Locate the cell with the specified text and output its (X, Y) center coordinate. 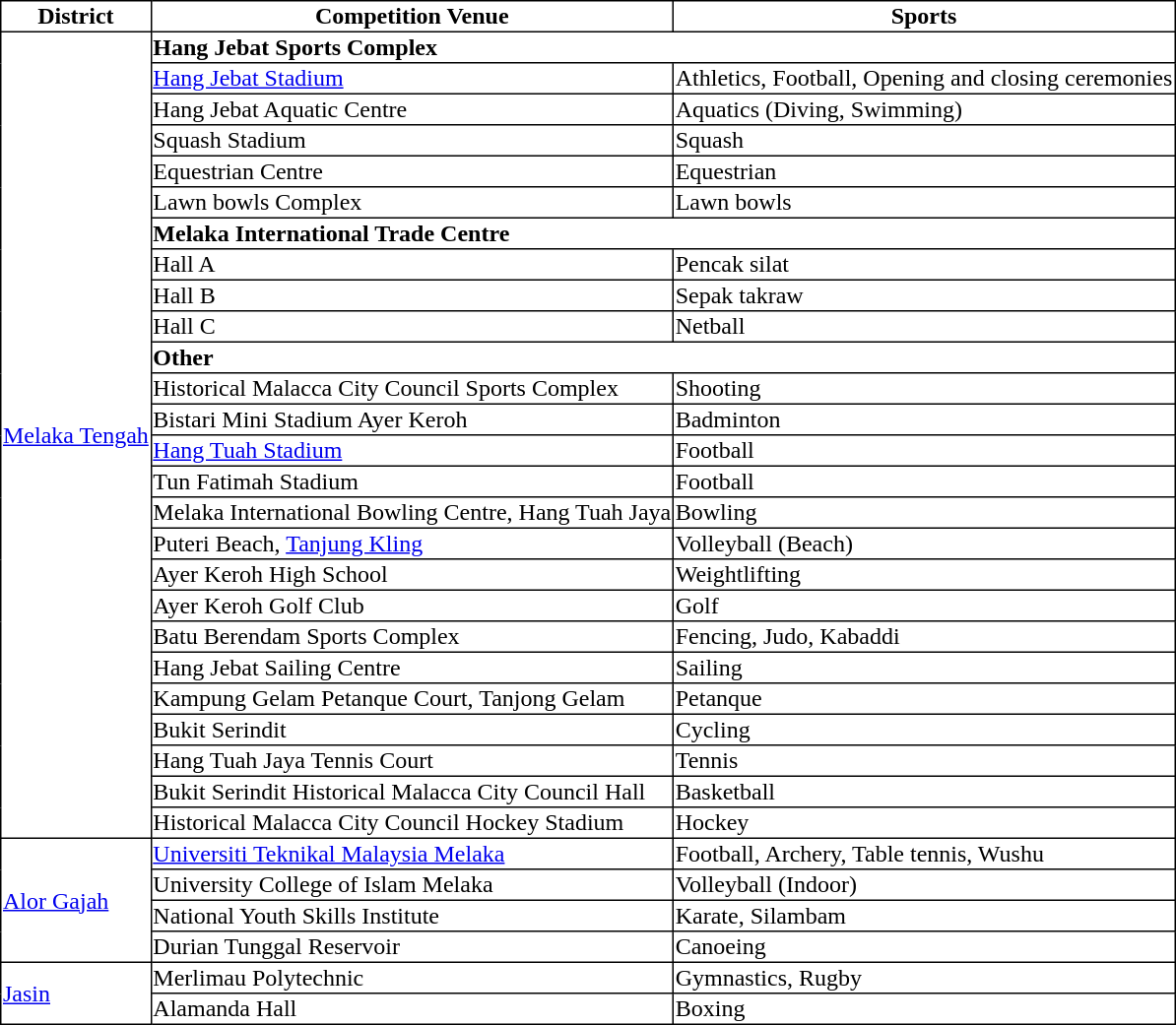
Sailing (924, 668)
University College of Islam Melaka (412, 885)
Football, Archery, Table tennis, Wushu (924, 854)
Squash Stadium (412, 141)
Basketball (924, 792)
Melaka Tengah (76, 435)
Badminton (924, 419)
Alor Gajah (76, 900)
Hang Jebat Stadium (412, 79)
Fencing, Judo, Kabaddi (924, 637)
Batu Berendam Sports Complex (412, 637)
Hang Tuah Jaya Tennis Court (412, 761)
Hang Jebat Sports Complex (662, 47)
Athletics, Football, Opening and closing ceremonies (924, 79)
Universiti Teknikal Malaysia Melaka (412, 854)
Equestrian Centre (412, 171)
Hang Tuah Stadium (412, 451)
Pencak silat (924, 265)
Bukit Serindit Historical Malacca City Council Hall (412, 792)
Boxing (924, 1009)
Hang Jebat Aquatic Centre (412, 109)
Bowling (924, 513)
Cycling (924, 730)
Other (662, 357)
Hockey (924, 823)
Melaka International Trade Centre (662, 233)
Historical Malacca City Council Hockey Stadium (412, 823)
Squash (924, 141)
Merlimau Polytechnic (412, 978)
Equestrian (924, 171)
Ayer Keroh Golf Club (412, 606)
Tennis (924, 761)
Hall C (412, 327)
Bistari Mini Stadium Ayer Keroh (412, 419)
Sepak takraw (924, 295)
Historical Malacca City Council Sports Complex (412, 389)
Aquatics (Diving, Swimming) (924, 109)
Bukit Serindit (412, 730)
Golf (924, 606)
Tun Fatimah Stadium (412, 481)
National Youth Skills Institute (412, 916)
Shooting (924, 389)
Hall B (412, 295)
Canoeing (924, 947)
Gymnastics, Rugby (924, 978)
Lawn bowls (924, 203)
Competition Venue (412, 17)
Netball (924, 327)
Sports (924, 17)
District (76, 17)
Volleyball (Beach) (924, 544)
Jasin (76, 993)
Hall A (412, 265)
Melaka International Bowling Centre, Hang Tuah Jaya (412, 513)
Puteri Beach, Tanjung Kling (412, 544)
Kampung Gelam Petanque Court, Tanjong Gelam (412, 699)
Ayer Keroh High School (412, 575)
Weightlifting (924, 575)
Volleyball (Indoor) (924, 885)
Hang Jebat Sailing Centre (412, 668)
Karate, Silambam (924, 916)
Lawn bowls Complex (412, 203)
Alamanda Hall (412, 1009)
Petanque (924, 699)
Durian Tunggal Reservoir (412, 947)
